Pinpoint the cell where the given text exists, returning its [X, Y] midpoint coordinate. 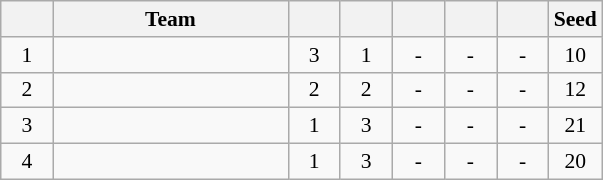
12 [576, 90]
20 [576, 162]
21 [576, 126]
Seed [576, 19]
Team [170, 19]
4 [27, 162]
10 [576, 55]
